Locate the cell with the specified text and output its [X, Y] center coordinate. 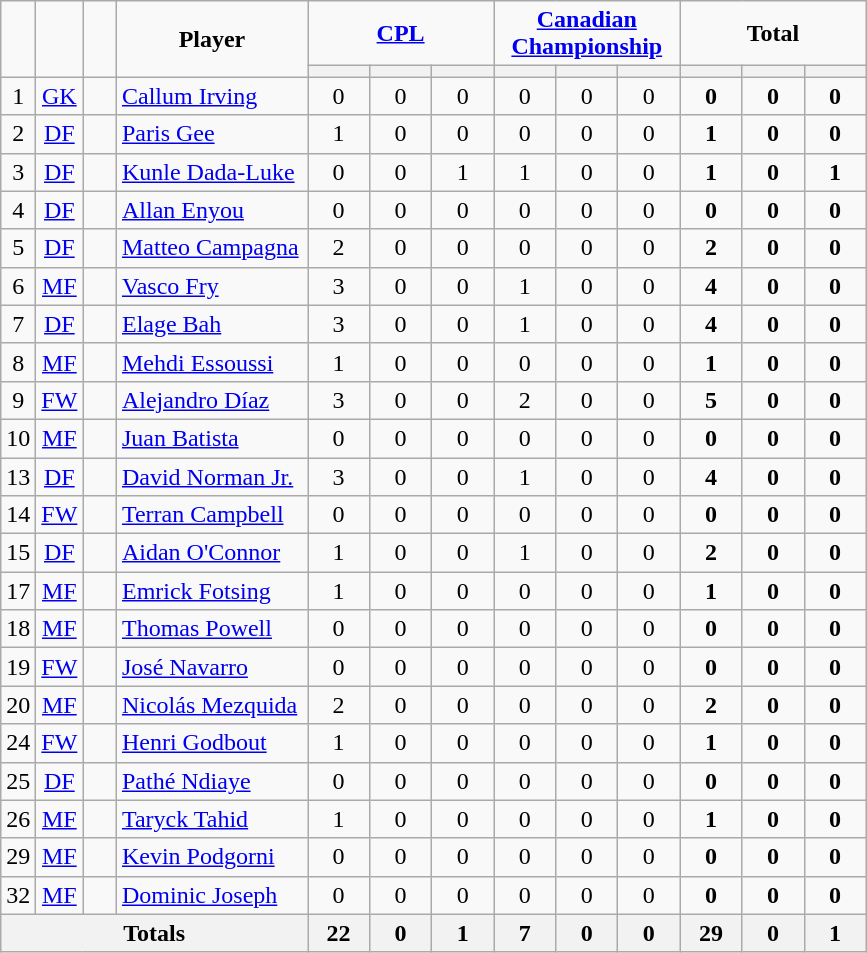
Elage Bah [212, 324]
Callum Irving [212, 96]
15 [18, 553]
Thomas Powell [212, 629]
8 [18, 362]
25 [18, 781]
Kevin Podgorni [212, 857]
Matteo Campagna [212, 248]
Henri Godbout [212, 743]
Kunle Dada-Luke [212, 172]
Allan Enyou [212, 210]
Dominic Joseph [212, 895]
Total [773, 34]
Aidan O'Connor [212, 553]
19 [18, 667]
Canadian Championship [587, 34]
6 [18, 286]
Terran Campbell [212, 515]
13 [18, 477]
Player [212, 39]
14 [18, 515]
José Navarro [212, 667]
Juan Batista [212, 438]
GK [60, 96]
32 [18, 895]
Emrick Fotsing [212, 591]
20 [18, 705]
24 [18, 743]
CPL [401, 34]
22 [339, 933]
Alejandro Díaz [212, 400]
10 [18, 438]
Nicolás Mezquida [212, 705]
Paris Gee [212, 134]
David Norman Jr. [212, 477]
9 [18, 400]
Mehdi Essoussi [212, 362]
Totals [154, 933]
17 [18, 591]
26 [18, 819]
18 [18, 629]
Pathé Ndiaye [212, 781]
Taryck Tahid [212, 819]
Vasco Fry [212, 286]
